For the text-containing cell, return its midpoint in [X, Y] coordinate format. 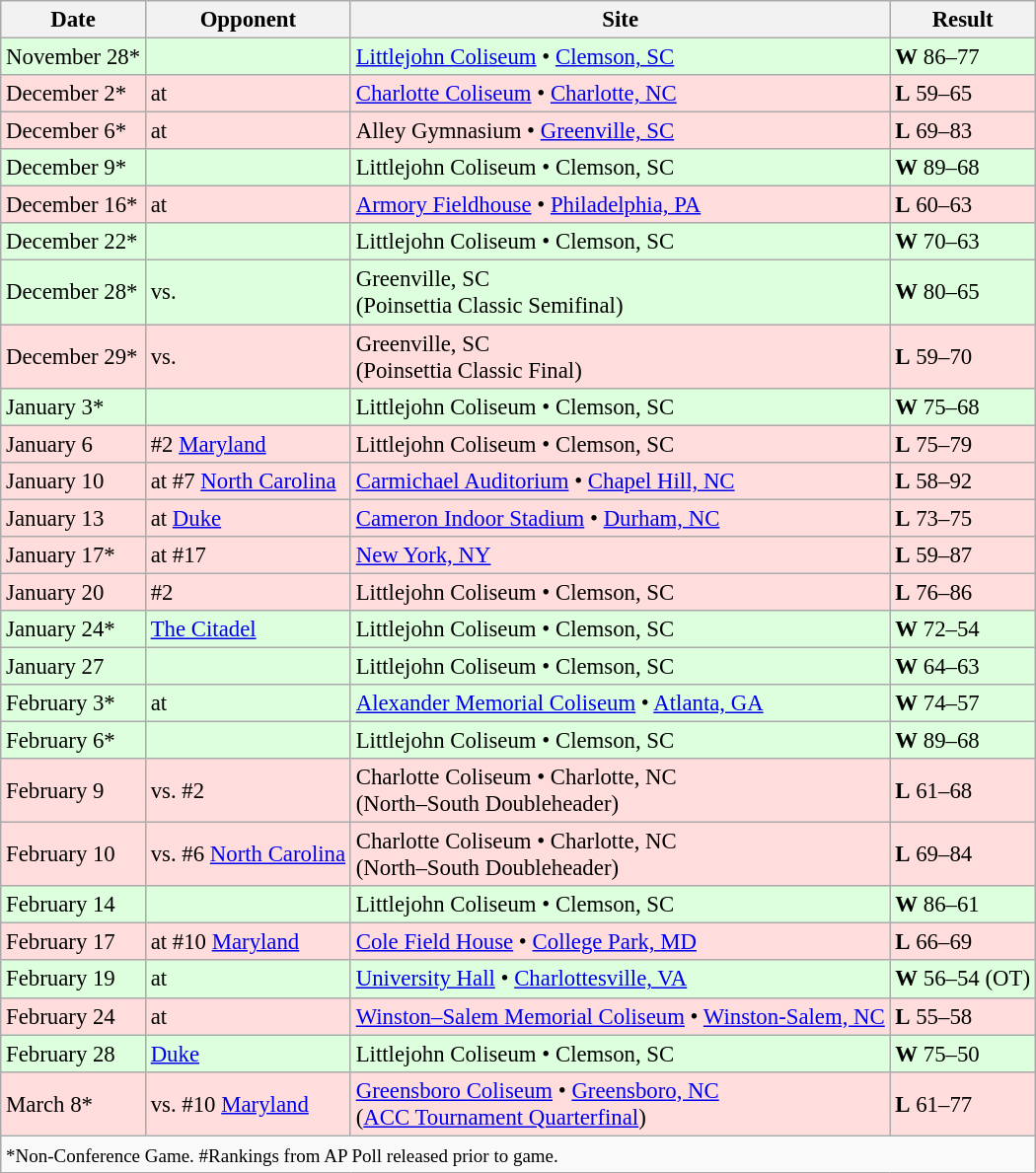
L 55–58 [963, 1016]
W 86–77 [963, 57]
Opponent [248, 20]
L 69–83 [963, 131]
L 75–79 [963, 444]
W 75–68 [963, 406]
Alexander Memorial Coliseum • Atlanta, GA [620, 703]
L 66–69 [963, 942]
January 27 [73, 666]
February 10 [73, 854]
February 19 [73, 980]
at #7 North Carolina [248, 480]
W 74–57 [963, 703]
January 20 [73, 592]
February 14 [73, 905]
L 61–77 [963, 1103]
Site [620, 20]
#2 Maryland [248, 444]
vs. #6 North Carolina [248, 854]
L 58–92 [963, 480]
March 8* [73, 1103]
L 59–87 [963, 555]
December 28* [73, 292]
February 24 [73, 1016]
vs. #10 Maryland [248, 1103]
at #17 [248, 555]
L 60–63 [963, 205]
*Non-Conference Game. #Rankings from AP Poll released prior to game. [519, 1154]
W 72–54 [963, 629]
Armory Fieldhouse • Philadelphia, PA [620, 205]
vs. #2 [248, 791]
November 28* [73, 57]
New York, NY [620, 555]
#2 [248, 592]
Alley Gymnasium • Greenville, SC [620, 131]
February 6* [73, 741]
January 6 [73, 444]
Greenville, SC(Poinsettia Classic Semifinal) [620, 292]
W 80–65 [963, 292]
Carmichael Auditorium • Chapel Hill, NC [620, 480]
Charlotte Coliseum • Charlotte, NC [620, 94]
December 6* [73, 131]
Winston–Salem Memorial Coliseum • Winston-Salem, NC [620, 1016]
December 2* [73, 94]
Greensboro Coliseum • Greensboro, NC(ACC Tournament Quarterfinal) [620, 1103]
February 17 [73, 942]
February 28 [73, 1054]
L 73–75 [963, 518]
W 86–61 [963, 905]
W 56–54 (OT) [963, 980]
University Hall • Charlottesville, VA [620, 980]
W 75–50 [963, 1054]
January 13 [73, 518]
January 24* [73, 629]
Greenville, SC(Poinsettia Classic Final) [620, 357]
January 17* [73, 555]
at Duke [248, 518]
W 70–63 [963, 242]
Duke [248, 1054]
December 16* [73, 205]
W 64–63 [963, 666]
January 10 [73, 480]
February 3* [73, 703]
February 9 [73, 791]
December 22* [73, 242]
L 76–86 [963, 592]
Result [963, 20]
The Citadel [248, 629]
L 59–70 [963, 357]
L 69–84 [963, 854]
Date [73, 20]
Cole Field House • College Park, MD [620, 942]
at #10 Maryland [248, 942]
L 59–65 [963, 94]
Cameron Indoor Stadium • Durham, NC [620, 518]
January 3* [73, 406]
December 9* [73, 168]
L 61–68 [963, 791]
December 29* [73, 357]
